Search for the cell housing the specified text and yield its (x, y) center coordinate. 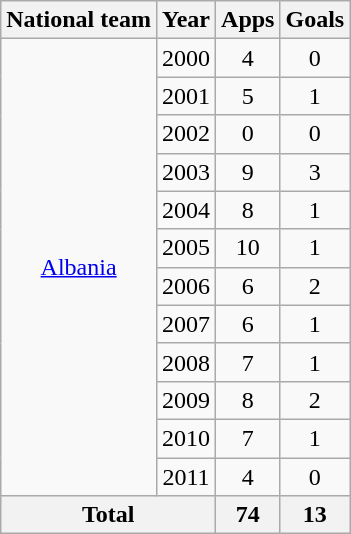
2003 (186, 172)
13 (315, 515)
74 (248, 515)
Albania (79, 268)
Apps (248, 20)
2009 (186, 400)
National team (79, 20)
2008 (186, 362)
2001 (186, 96)
5 (248, 96)
2007 (186, 324)
2000 (186, 58)
2004 (186, 210)
2005 (186, 248)
10 (248, 248)
2010 (186, 438)
2011 (186, 477)
9 (248, 172)
2002 (186, 134)
3 (315, 172)
Total (108, 515)
Year (186, 20)
2006 (186, 286)
Goals (315, 20)
